Pinpoint the cell where the given text exists, returning its [x, y] midpoint coordinate. 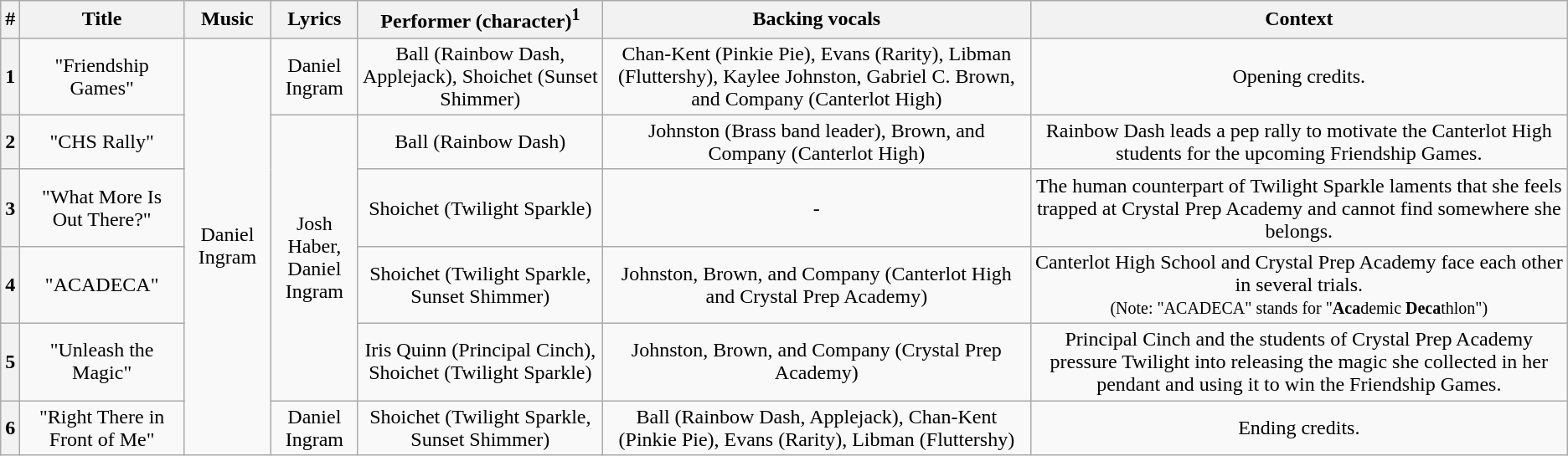
6 [10, 428]
Josh Haber,Daniel Ingram [314, 258]
5 [10, 362]
Johnston (Brass band leader), Brown, and Company (Canterlot High) [816, 142]
- [816, 208]
Performer (character)1 [480, 20]
1 [10, 76]
Ball (Rainbow Dash) [480, 142]
Ball (Rainbow Dash, Applejack), Chan-Kent (Pinkie Pie), Evans (Rarity), Libman (Fluttershy) [816, 428]
Lyrics [314, 20]
The human counterpart of Twilight Sparkle laments that she feels trapped at Crystal Prep Academy and cannot find somewhere she belongs. [1298, 208]
Johnston, Brown, and Company (Crystal Prep Academy) [816, 362]
Opening credits. [1298, 76]
Ball (Rainbow Dash, Applejack), Shoichet (Sunset Shimmer) [480, 76]
"Unleash the Magic" [102, 362]
Johnston, Brown, and Company (Canterlot High and Crystal Prep Academy) [816, 284]
Backing vocals [816, 20]
Shoichet (Twilight Sparkle) [480, 208]
Iris Quinn (Principal Cinch), Shoichet (Twilight Sparkle) [480, 362]
"What More Is Out There?" [102, 208]
"ACADECA" [102, 284]
Title [102, 20]
Rainbow Dash leads a pep rally to motivate the Canterlot High students for the upcoming Friendship Games. [1298, 142]
Music [227, 20]
"Friendship Games" [102, 76]
Canterlot High School and Crystal Prep Academy face each other in several trials.(Note: "ACADECA" stands for "Academic Decathlon") [1298, 284]
"Right There in Front of Me" [102, 428]
Chan-Kent (Pinkie Pie), Evans (Rarity), Libman (Fluttershy), Kaylee Johnston, Gabriel C. Brown, and Company (Canterlot High) [816, 76]
4 [10, 284]
# [10, 20]
"CHS Rally" [102, 142]
2 [10, 142]
Context [1298, 20]
3 [10, 208]
Ending credits. [1298, 428]
